From the cell containing the given text, extract its center point as [X, Y] coordinate. 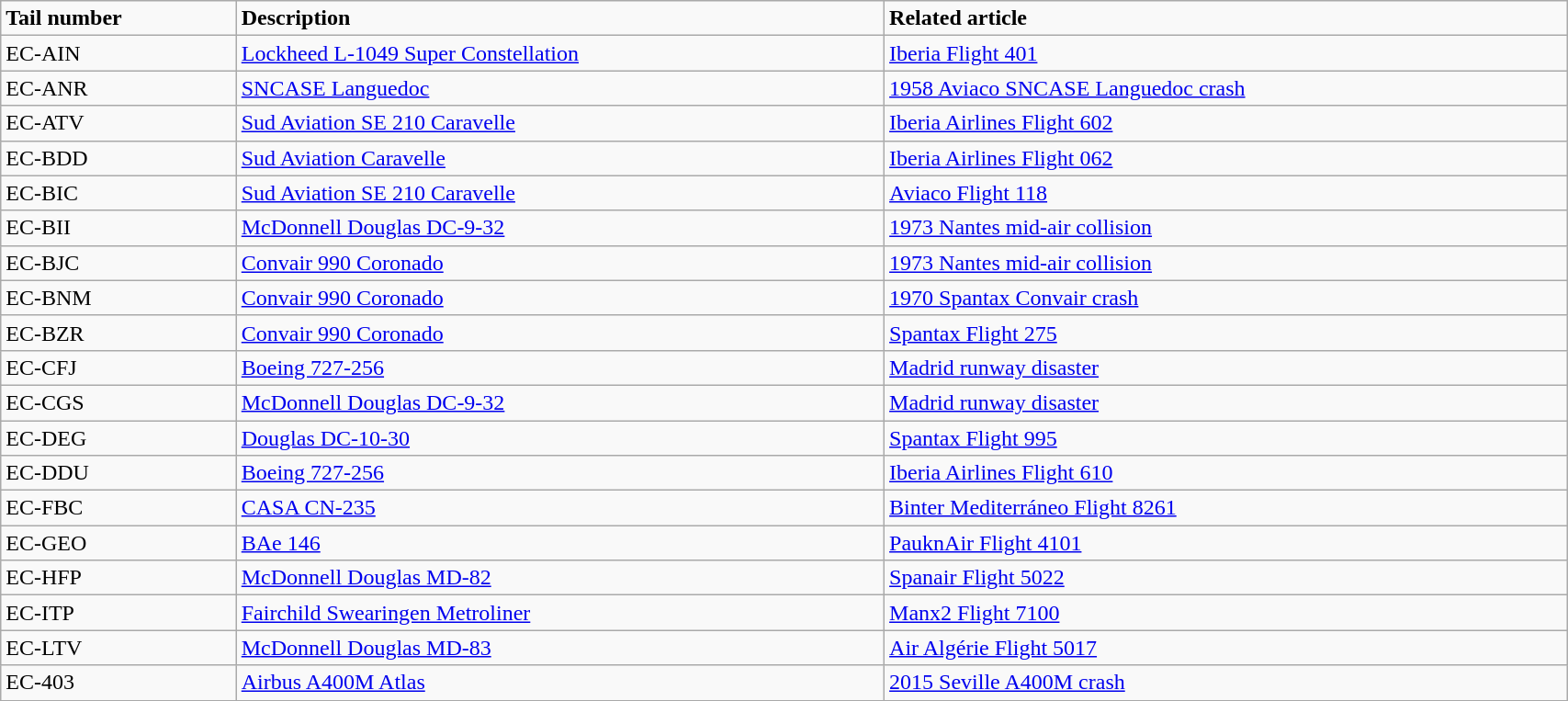
EC-ANR [118, 88]
EC-BNM [118, 298]
EC-FBC [118, 508]
EC-DDU [118, 473]
EC-ITP [118, 613]
Related article [1225, 18]
CASA CN-235 [560, 508]
Aviaco Flight 118 [1225, 193]
1970 Spantax Convair crash [1225, 298]
Air Algérie Flight 5017 [1225, 648]
Sud Aviation Caravelle [560, 158]
Douglas DC-10-30 [560, 438]
Spanair Flight 5022 [1225, 578]
EC-CGS [118, 402]
EC-ATV [118, 123]
Spantax Flight 275 [1225, 333]
Lockheed L-1049 Super Constellation [560, 53]
EC-AIN [118, 53]
EC-BJC [118, 263]
EC-LTV [118, 648]
Spantax Flight 995 [1225, 438]
Iberia Flight 401 [1225, 53]
EC-BZR [118, 333]
EC-GEO [118, 543]
Iberia Airlines Flight 602 [1225, 123]
Airbus A400M Atlas [560, 683]
Iberia Airlines Flight 062 [1225, 158]
1958 Aviaco SNCASE Languedoc crash [1225, 88]
Iberia Airlines Flight 610 [1225, 473]
EC-HFP [118, 578]
PauknAir Flight 4101 [1225, 543]
EC-BIC [118, 193]
EC-BDD [118, 158]
EC-DEG [118, 438]
EC-CFJ [118, 367]
McDonnell Douglas MD-82 [560, 578]
McDonnell Douglas MD-83 [560, 648]
Binter Mediterráneo Flight 8261 [1225, 508]
2015 Seville A400M crash [1225, 683]
SNCASE Languedoc [560, 88]
BAe 146 [560, 543]
EC-BII [118, 228]
EC-403 [118, 683]
Description [560, 18]
Manx2 Flight 7100 [1225, 613]
Tail number [118, 18]
Fairchild Swearingen Metroliner [560, 613]
